Pinpoint the cell where the given text exists, returning its (X, Y) midpoint coordinate. 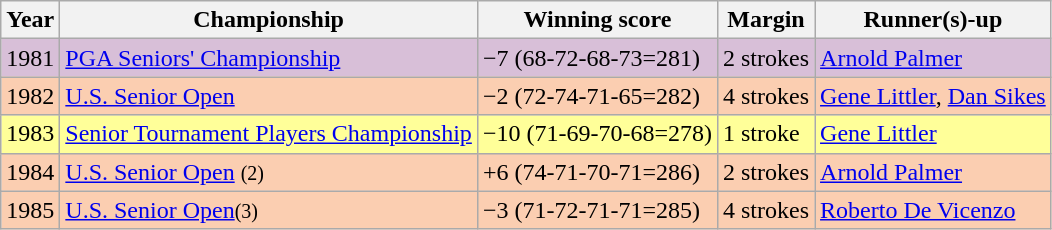
−10 (71-69-70-68=278) (597, 134)
Margin (766, 20)
Roberto De Vicenzo (934, 210)
U.S. Senior Open (2) (269, 172)
U.S. Senior Open (269, 96)
1 stroke (766, 134)
Runner(s)-up (934, 20)
−7 (68-72-68-73=281) (597, 58)
1981 (30, 58)
PGA Seniors' Championship (269, 58)
Year (30, 20)
+6 (74-71-70-71=286) (597, 172)
Senior Tournament Players Championship (269, 134)
1985 (30, 210)
−2 (72-74-71-65=282) (597, 96)
Gene Littler, Dan Sikes (934, 96)
1983 (30, 134)
Gene Littler (934, 134)
Championship (269, 20)
−3 (71-72-71-71=285) (597, 210)
1982 (30, 96)
U.S. Senior Open(3) (269, 210)
Winning score (597, 20)
1984 (30, 172)
